Identify which cell holds the provided text, then report its [x, y] central coordinate. 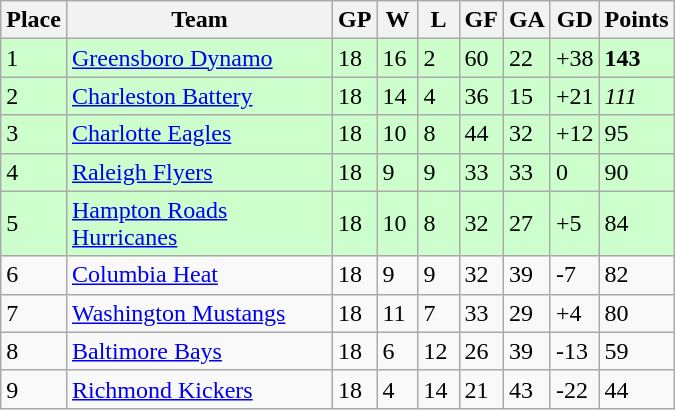
Place [34, 20]
Baltimore Bays [199, 351]
3 [34, 134]
GD [574, 20]
43 [526, 389]
29 [526, 313]
111 [636, 96]
11 [398, 313]
15 [526, 96]
GF [481, 20]
26 [481, 351]
-7 [574, 275]
Hampton Roads Hurricanes [199, 224]
12 [438, 351]
16 [398, 58]
+21 [574, 96]
22 [526, 58]
27 [526, 224]
82 [636, 275]
21 [481, 389]
59 [636, 351]
84 [636, 224]
5 [34, 224]
W [398, 20]
Charleston Battery [199, 96]
Team [199, 20]
Washington Mustangs [199, 313]
1 [34, 58]
143 [636, 58]
80 [636, 313]
Charlotte Eagles [199, 134]
Richmond Kickers [199, 389]
L [438, 20]
GA [526, 20]
0 [574, 172]
Columbia Heat [199, 275]
+12 [574, 134]
+4 [574, 313]
90 [636, 172]
+5 [574, 224]
Points [636, 20]
+38 [574, 58]
95 [636, 134]
Raleigh Flyers [199, 172]
60 [481, 58]
GP [355, 20]
Greensboro Dynamo [199, 58]
-13 [574, 351]
36 [481, 96]
-22 [574, 389]
